Determine the [X, Y] coordinate at the center of the cell enclosing the given text.  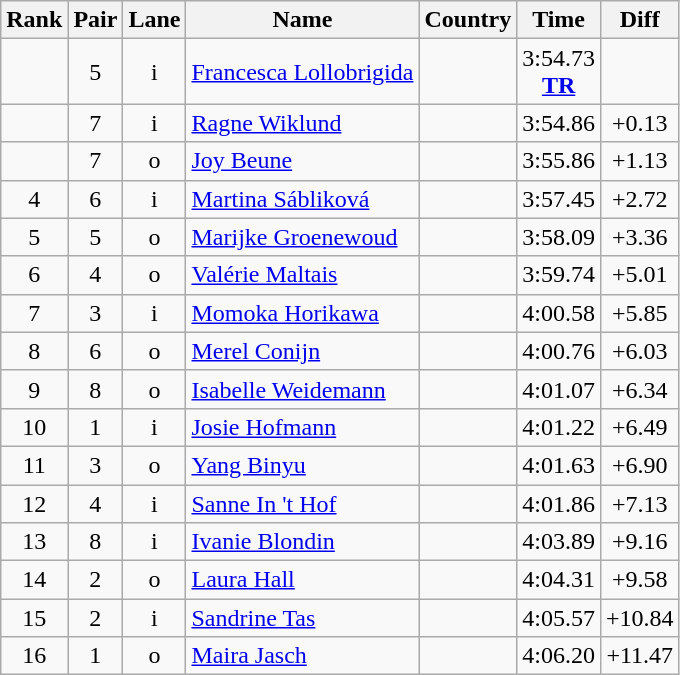
Marijke Groenewoud [302, 237]
+2.72 [640, 199]
Name [302, 20]
4:00.76 [559, 351]
Laura Hall [302, 580]
14 [34, 580]
Diff [640, 20]
Country [468, 20]
4:01.63 [559, 465]
+5.01 [640, 275]
+11.47 [640, 656]
16 [34, 656]
12 [34, 503]
15 [34, 618]
+6.34 [640, 389]
4:03.89 [559, 542]
Sanne In 't Hof [302, 503]
Francesca Lollobrigida [302, 72]
Isabelle Weidemann [302, 389]
+9.16 [640, 542]
3:55.86 [559, 161]
+0.13 [640, 123]
4:05.57 [559, 618]
4:00.58 [559, 313]
+7.13 [640, 503]
4:01.22 [559, 427]
Momoka Horikawa [302, 313]
3:58.09 [559, 237]
Joy Beune [302, 161]
+6.90 [640, 465]
+1.13 [640, 161]
+6.49 [640, 427]
4:06.20 [559, 656]
Ivanie Blondin [302, 542]
Ragne Wiklund [302, 123]
4:01.07 [559, 389]
+9.58 [640, 580]
3:57.45 [559, 199]
3:54.73TR [559, 72]
4:01.86 [559, 503]
Pair [96, 20]
Lane [154, 20]
3:59.74 [559, 275]
Merel Conijn [302, 351]
4:04.31 [559, 580]
+3.36 [640, 237]
3:54.86 [559, 123]
Valérie Maltais [302, 275]
Josie Hofmann [302, 427]
Martina Sábliková [302, 199]
Time [559, 20]
+10.84 [640, 618]
Sandrine Tas [302, 618]
+5.85 [640, 313]
11 [34, 465]
13 [34, 542]
Rank [34, 20]
Yang Binyu [302, 465]
9 [34, 389]
+6.03 [640, 351]
10 [34, 427]
Maira Jasch [302, 656]
